Identify which cell holds the provided text, then report its (x, y) central coordinate. 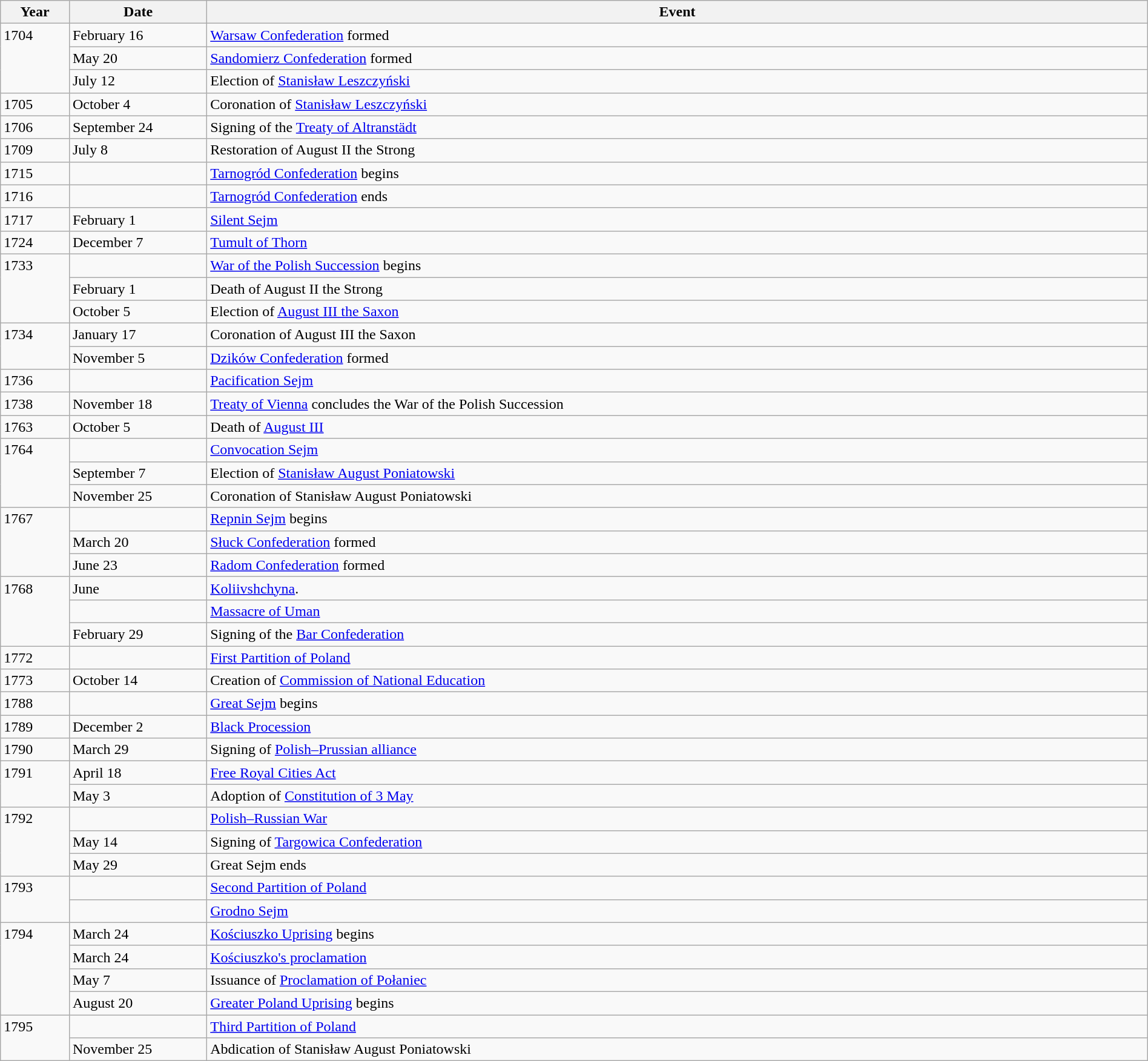
Issuance of Proclamation of Połaniec (678, 980)
1764 (35, 473)
Signing of Targowica Confederation (678, 842)
1768 (35, 611)
June 23 (138, 565)
October 14 (138, 681)
Creation of Commission of National Education (678, 681)
March 29 (138, 750)
1717 (35, 219)
June (138, 588)
Free Royal Cities Act (678, 773)
Pacification Sejm (678, 381)
March 20 (138, 542)
July 12 (138, 81)
Grodno Sejm (678, 911)
1738 (35, 404)
Second Partition of Poland (678, 888)
November 5 (138, 358)
1793 (35, 899)
September 7 (138, 473)
Great Sejm ends (678, 865)
1767 (35, 542)
Tumult of Thorn (678, 242)
1791 (35, 784)
Coronation of August III the Saxon (678, 335)
Koliivshchyna. (678, 588)
1733 (35, 288)
February 16 (138, 35)
Repnin Sejm begins (678, 519)
May 3 (138, 796)
May 7 (138, 980)
Election of Stanisław Leszczyński (678, 81)
May 20 (138, 58)
Tarnogród Confederation begins (678, 173)
May 29 (138, 865)
Sandomierz Confederation formed (678, 58)
1705 (35, 104)
1736 (35, 381)
Dzików Confederation formed (678, 358)
1734 (35, 346)
1792 (35, 842)
Third Partition of Poland (678, 1026)
Great Sejm begins (678, 704)
Convocation Sejm (678, 450)
August 20 (138, 1003)
Event (678, 12)
February 29 (138, 634)
Greater Poland Uprising begins (678, 1003)
Signing of the Bar Confederation (678, 634)
1773 (35, 681)
Kościuszko Uprising begins (678, 934)
Restoration of August II the Strong (678, 150)
Death of August II the Strong (678, 289)
November 18 (138, 404)
1789 (35, 727)
Tarnogród Confederation ends (678, 196)
Coronation of Stanisław Leszczyński (678, 104)
First Partition of Poland (678, 657)
1706 (35, 127)
1788 (35, 704)
Year (35, 12)
Death of August III (678, 427)
Adoption of Constitution of 3 May (678, 796)
Kościuszko's proclamation (678, 957)
Signing of Polish–Prussian alliance (678, 750)
Radom Confederation formed (678, 565)
1790 (35, 750)
December 7 (138, 242)
May 14 (138, 842)
September 24 (138, 127)
Warsaw Confederation formed (678, 35)
Słuck Confederation formed (678, 542)
Election of Stanisław August Poniatowski (678, 473)
Black Procession (678, 727)
Coronation of Stanisław August Poniatowski (678, 496)
1715 (35, 173)
1704 (35, 58)
December 2 (138, 727)
July 8 (138, 150)
1709 (35, 150)
April 18 (138, 773)
1716 (35, 196)
1794 (35, 968)
1795 (35, 1038)
Abdication of Stanisław August Poniatowski (678, 1049)
Silent Sejm (678, 219)
1772 (35, 657)
Treaty of Vienna concludes the War of the Polish Succession (678, 404)
Massacre of Uman (678, 611)
Date (138, 12)
Signing of the Treaty of Altranstädt (678, 127)
1763 (35, 427)
Election of August III the Saxon (678, 312)
War of the Polish Succession begins (678, 265)
1724 (35, 242)
October 4 (138, 104)
January 17 (138, 335)
Polish–Russian War (678, 819)
